Provide the (x, y) coordinate of the cell's center where the given text is located.  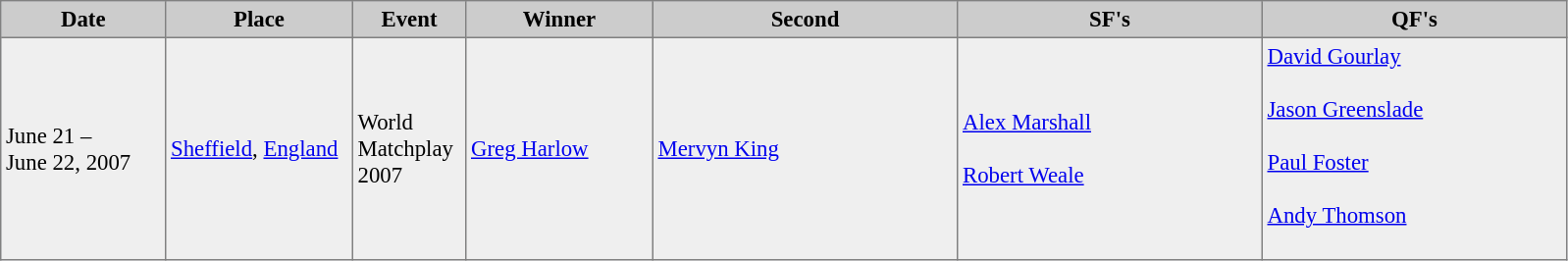
June 21 – June 22, 2007 (83, 148)
Greg Harlow (559, 148)
Winner (559, 20)
David Gourlay Jason Greenslade Paul Foster Andy Thomson (1414, 148)
World Matchplay 2007 (409, 148)
Date (83, 20)
Alex Marshall Robert Weale (1110, 148)
Event (409, 20)
Mervyn King (805, 148)
QF's (1414, 20)
SF's (1110, 20)
Place (259, 20)
Second (805, 20)
Sheffield, England (259, 148)
